Find where the given text appears and provide that cell's center as [x, y] coordinate. 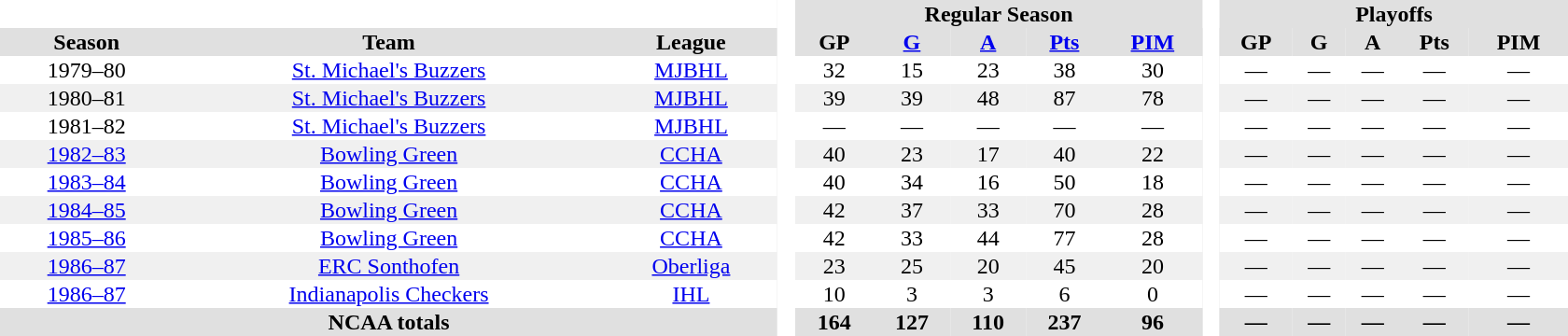
1984–85 [86, 210]
16 [988, 182]
237 [1064, 322]
IHL [691, 294]
1985–86 [86, 238]
96 [1153, 322]
164 [834, 322]
1980–81 [86, 98]
6 [1064, 294]
Regular Season [999, 14]
45 [1064, 266]
30 [1153, 70]
44 [988, 238]
Playoffs [1394, 14]
37 [911, 210]
32 [834, 70]
17 [988, 154]
Indianapolis Checkers [388, 294]
ERC Sonthofen [388, 266]
1983–84 [86, 182]
34 [911, 182]
50 [1064, 182]
87 [1064, 98]
10 [834, 294]
70 [1064, 210]
1979–80 [86, 70]
38 [1064, 70]
127 [911, 322]
110 [988, 322]
1981–82 [86, 126]
22 [1153, 154]
1982–83 [86, 154]
25 [911, 266]
League [691, 42]
Season [86, 42]
48 [988, 98]
18 [1153, 182]
0 [1153, 294]
77 [1064, 238]
Oberliga [691, 266]
78 [1153, 98]
15 [911, 70]
NCAA totals [388, 322]
Team [388, 42]
